Pinpoint the cell where the given text exists, returning its (X, Y) midpoint coordinate. 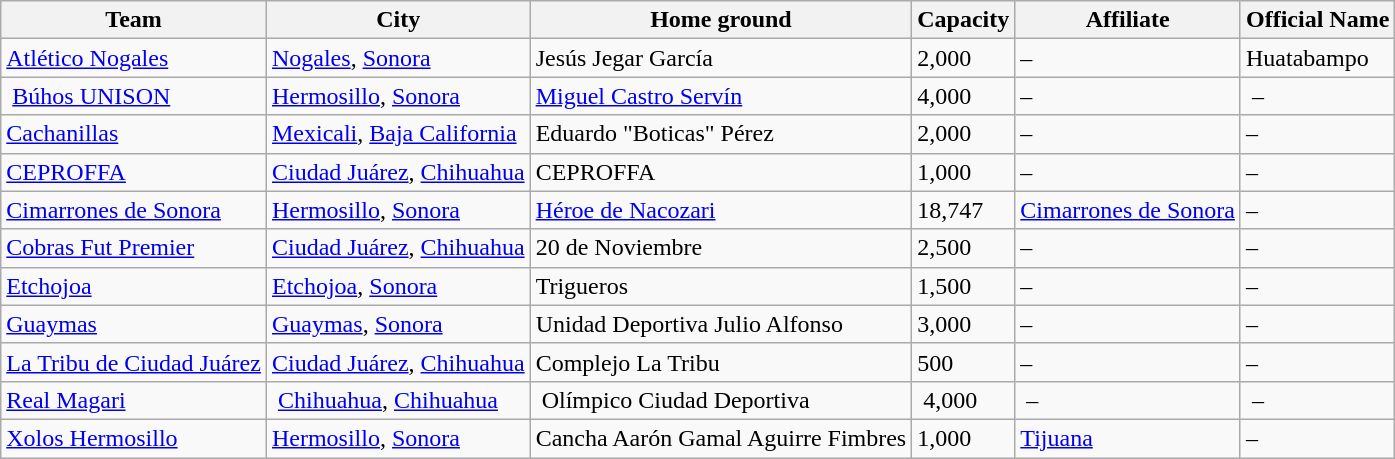
City (398, 20)
500 (964, 362)
Mexicali, Baja California (398, 134)
Team (134, 20)
Atlético Nogales (134, 58)
Eduardo "Boticas" Pérez (721, 134)
1,500 (964, 286)
18,747 (964, 210)
Etchojoa, Sonora (398, 286)
Miguel Castro Servín (721, 96)
Chihuahua, Chihuahua (398, 400)
Affiliate (1128, 20)
La Tribu de Ciudad Juárez (134, 362)
Etchojoa (134, 286)
Huatabampo (1317, 58)
Home ground (721, 20)
Tijuana (1128, 438)
Búhos UNISON (134, 96)
Trigueros (721, 286)
Official Name (1317, 20)
Guaymas (134, 324)
Cancha Aarón Gamal Aguirre Fimbres (721, 438)
Complejo La Tribu (721, 362)
Nogales, Sonora (398, 58)
Xolos Hermosillo (134, 438)
Héroe de Nacozari (721, 210)
Cobras Fut Premier (134, 248)
Olímpico Ciudad Deportiva (721, 400)
20 de Noviembre (721, 248)
Unidad Deportiva Julio Alfonso (721, 324)
2,500 (964, 248)
Jesús Jegar García (721, 58)
Cachanillas (134, 134)
Guaymas, Sonora (398, 324)
Capacity (964, 20)
3,000 (964, 324)
Real Magari (134, 400)
